Return the (X, Y) coordinate for the center point of the cell that contains the specified text.  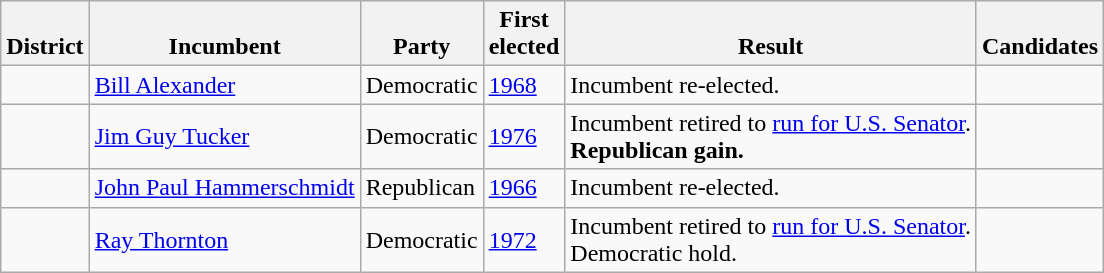
Party (422, 34)
Jim Guy Tucker (224, 136)
Incumbent (224, 34)
Incumbent retired to run for U.S. Senator.Republican gain. (771, 136)
John Paul Hammerschmidt (224, 188)
Candidates (1040, 34)
Bill Alexander (224, 85)
Ray Thornton (224, 240)
1966 (524, 188)
District (45, 34)
1972 (524, 240)
Incumbent retired to run for U.S. Senator.Democratic hold. (771, 240)
1968 (524, 85)
1976 (524, 136)
Republican (422, 188)
Firstelected (524, 34)
Result (771, 34)
